Return the (X, Y) coordinate for the center point of the cell that contains the specified text.  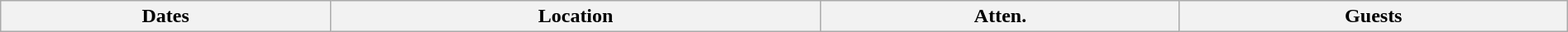
Atten. (1001, 16)
Guests (1373, 16)
Location (576, 16)
Dates (165, 16)
